Extract the [x, y] coordinate from the center of the cell holding the provided text.  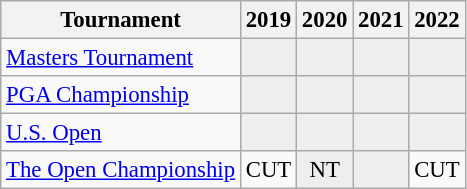
U.S. Open [121, 133]
The Open Championship [121, 170]
2020 [325, 20]
NT [325, 170]
2022 [437, 20]
PGA Championship [121, 95]
2019 [268, 20]
2021 [381, 20]
Tournament [121, 20]
Masters Tournament [121, 58]
